Determine the [X, Y] coordinate at the center of the cell enclosing the given text.  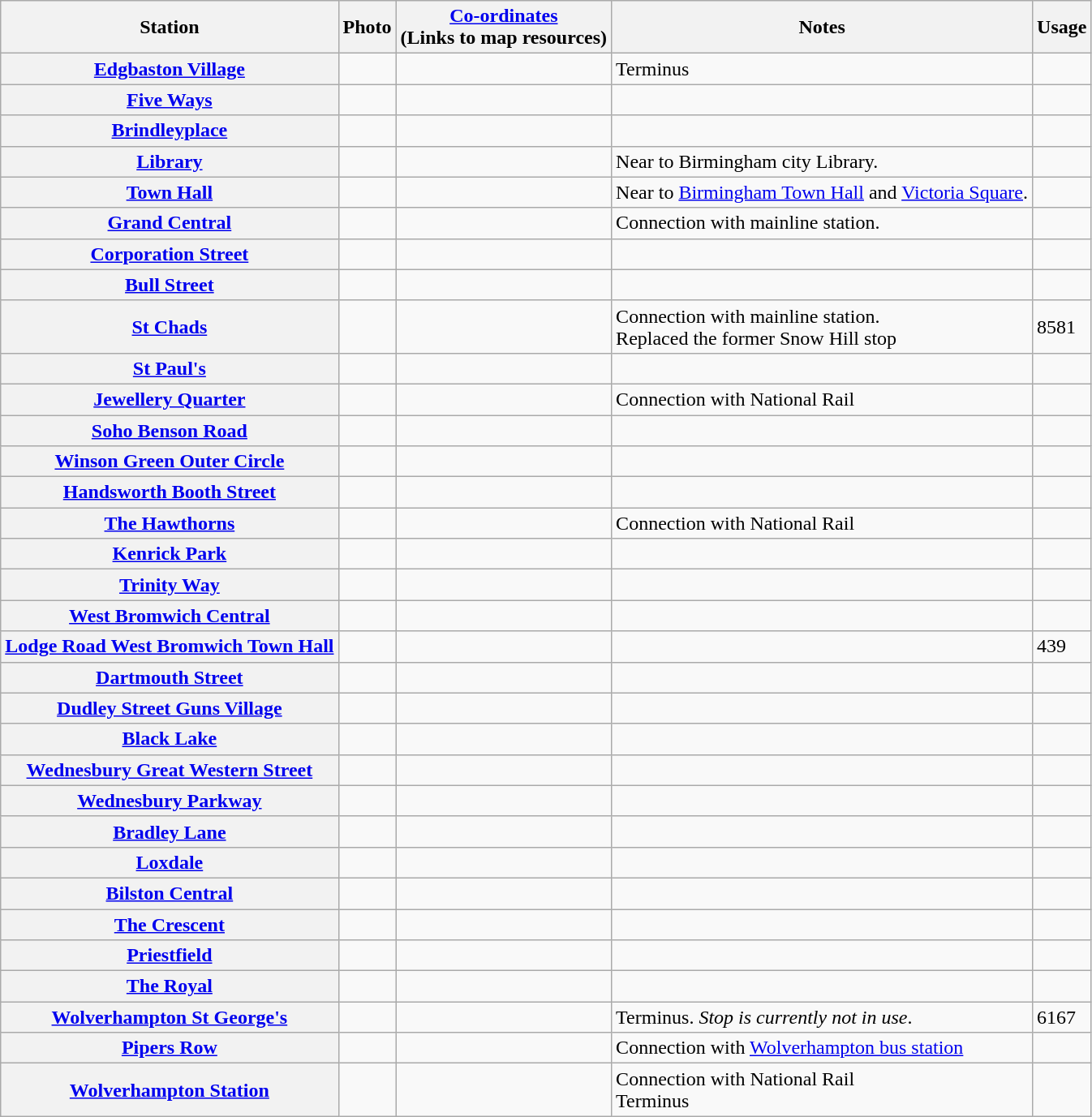
Connection with Wolverhampton bus station [823, 1048]
Trinity Way [170, 585]
Priestfield [170, 956]
The Hawthorns [170, 523]
St Chads [170, 326]
Jewellery Quarter [170, 399]
Dartmouth Street [170, 677]
Bull Street [170, 285]
Bilston Central [170, 893]
Pipers Row [170, 1048]
Terminus [823, 69]
St Paul's [170, 368]
Wednesbury Great Western Street [170, 770]
Edgbaston Village [170, 69]
Black Lake [170, 739]
Wolverhampton Station [170, 1090]
Terminus. Stop is currently not in use. [823, 1017]
Connection with National RailTerminus [823, 1090]
Dudley Street Guns Village [170, 708]
Five Ways [170, 100]
6167 [1062, 1017]
Loxdale [170, 862]
Handsworth Booth Street [170, 492]
Near to Birmingham Town Hall and Victoria Square. [823, 192]
Near to Birmingham city Library. [823, 161]
Brindleyplace [170, 131]
The Crescent [170, 924]
439 [1062, 647]
Town Hall [170, 192]
The Royal [170, 986]
Usage [1062, 28]
Co-ordinates(Links to map resources) [504, 28]
Winson Green Outer Circle [170, 462]
Grand Central [170, 223]
Library [170, 161]
Wolverhampton St George's [170, 1017]
Station [170, 28]
Bradley Lane [170, 831]
Photo [367, 28]
Lodge Road West Bromwich Town Hall [170, 647]
Connection with mainline station.Replaced the former Snow Hill stop [823, 326]
Wednesbury Parkway [170, 801]
Notes [823, 28]
8581 [1062, 326]
Soho Benson Road [170, 431]
Kenrick Park [170, 554]
Corporation Street [170, 254]
Connection with mainline station. [823, 223]
West Bromwich Central [170, 616]
